Return the (X, Y) coordinate for the center point of the cell that contains the specified text.  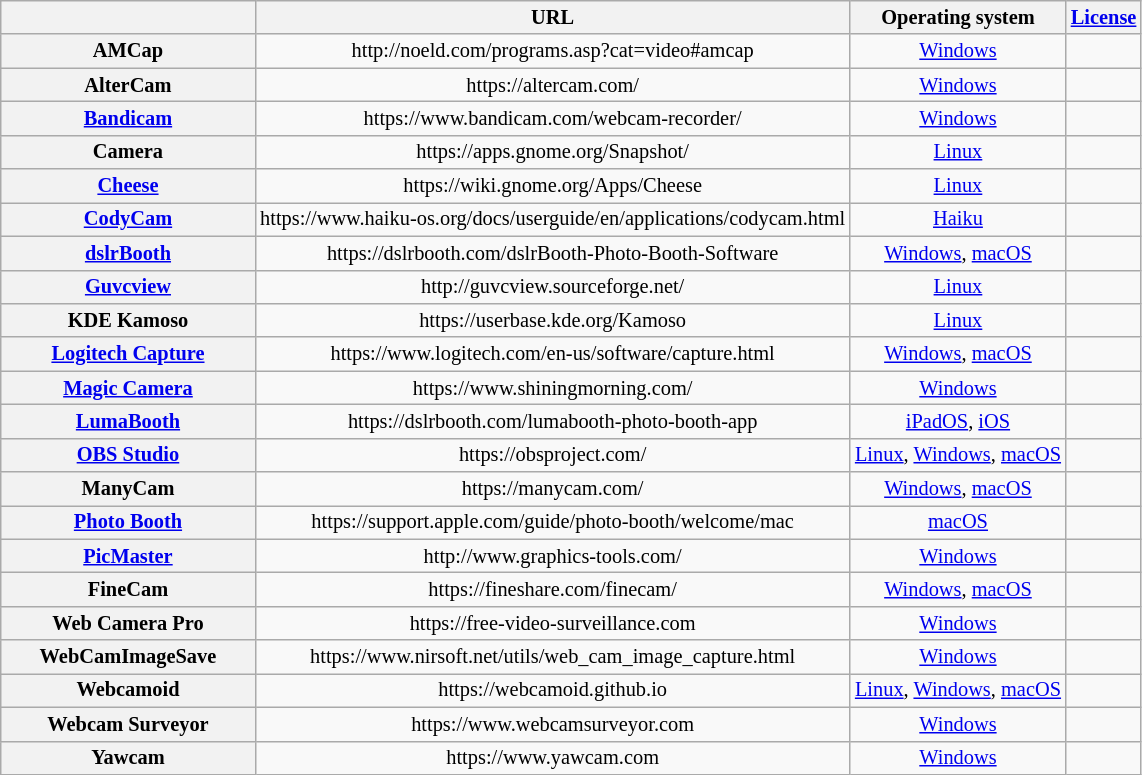
https://support.apple.com/guide/photo-booth/welcome/mac (552, 522)
https://www.yawcam.com (552, 758)
macOS (958, 522)
Guvcview (128, 287)
Webcamoid (128, 690)
https://altercam.com/ (552, 85)
OBS Studio (128, 455)
iPadOS, iOS (958, 421)
FineCam (128, 589)
https://www.bandicam.com/webcam-recorder/ (552, 118)
https://wiki.gnome.org/Apps/Cheese (552, 186)
AMCap (128, 51)
https://www.nirsoft.net/utils/web_cam_image_capture.html (552, 657)
https://dslrbooth.com/dslrBooth-Photo-Booth-Software (552, 253)
https://dslrbooth.com/lumabooth-photo-booth-app (552, 421)
https://www.haiku-os.org/docs/userguide/en/applications/codycam.html (552, 219)
dslrBooth (128, 253)
https://www.webcamsurveyor.com (552, 724)
http://guvcview.sourceforge.net/ (552, 287)
https://userbase.kde.org/Kamoso (552, 320)
Cheese (128, 186)
http://noeld.com/programs.asp?cat=video#amcap (552, 51)
WebCamImageSave (128, 657)
https://free-video-surveillance.com (552, 623)
CodyCam (128, 219)
Webcam Surveyor (128, 724)
PicMaster (128, 556)
https://fineshare.com/finecam/ (552, 589)
http://www.graphics-tools.com/ (552, 556)
Logitech Capture (128, 354)
Magic Camera (128, 388)
Bandicam (128, 118)
Yawcam (128, 758)
https://webcamoid.github.io (552, 690)
https://obsproject.com/ (552, 455)
Camera (128, 152)
https://manycam.com/ (552, 489)
https://apps.gnome.org/Snapshot/ (552, 152)
KDE Kamoso (128, 320)
LumaBooth (128, 421)
Photo Booth (128, 522)
https://www.logitech.com/en-us/software/capture.html (552, 354)
Web Camera Pro (128, 623)
Haiku (958, 219)
https://www.shiningmorning.com/ (552, 388)
Operating system (958, 17)
AlterCam (128, 85)
URL (552, 17)
License (1104, 17)
ManyCam (128, 489)
